Return the [X, Y] coordinate for the center point of the cell that contains the specified text.  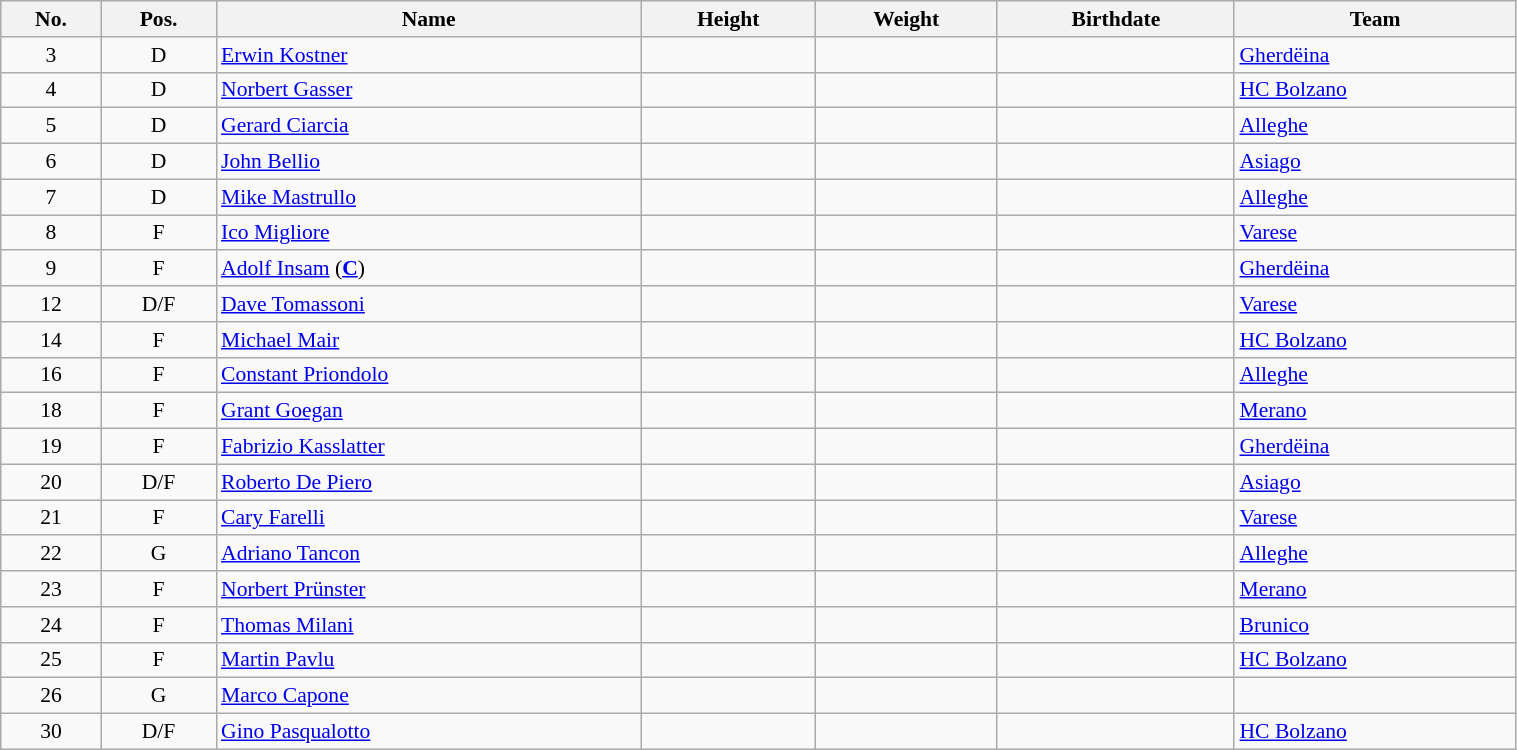
3 [51, 55]
Grant Goegan [428, 411]
23 [51, 589]
Height [728, 19]
Adolf Insam (C) [428, 269]
Ico Migliore [428, 233]
John Bellio [428, 162]
8 [51, 233]
21 [51, 518]
Gino Pasqualotto [428, 732]
Norbert Prünster [428, 589]
Weight [906, 19]
Roberto De Piero [428, 482]
7 [51, 197]
Martin Pavlu [428, 660]
Marco Capone [428, 696]
Michael Mair [428, 340]
Mike Mastrullo [428, 197]
19 [51, 447]
Pos. [158, 19]
14 [51, 340]
18 [51, 411]
Adriano Tancon [428, 554]
Gerard Ciarcia [428, 126]
Thomas Milani [428, 625]
24 [51, 625]
Brunico [1375, 625]
12 [51, 304]
Birthdate [1116, 19]
Name [428, 19]
30 [51, 732]
25 [51, 660]
22 [51, 554]
No. [51, 19]
9 [51, 269]
Dave Tomassoni [428, 304]
Constant Priondolo [428, 375]
26 [51, 696]
5 [51, 126]
4 [51, 90]
16 [51, 375]
Fabrizio Kasslatter [428, 447]
20 [51, 482]
Team [1375, 19]
6 [51, 162]
Cary Farelli [428, 518]
Norbert Gasser [428, 90]
Erwin Kostner [428, 55]
